Return (x, y) of the center of cell containing provided text 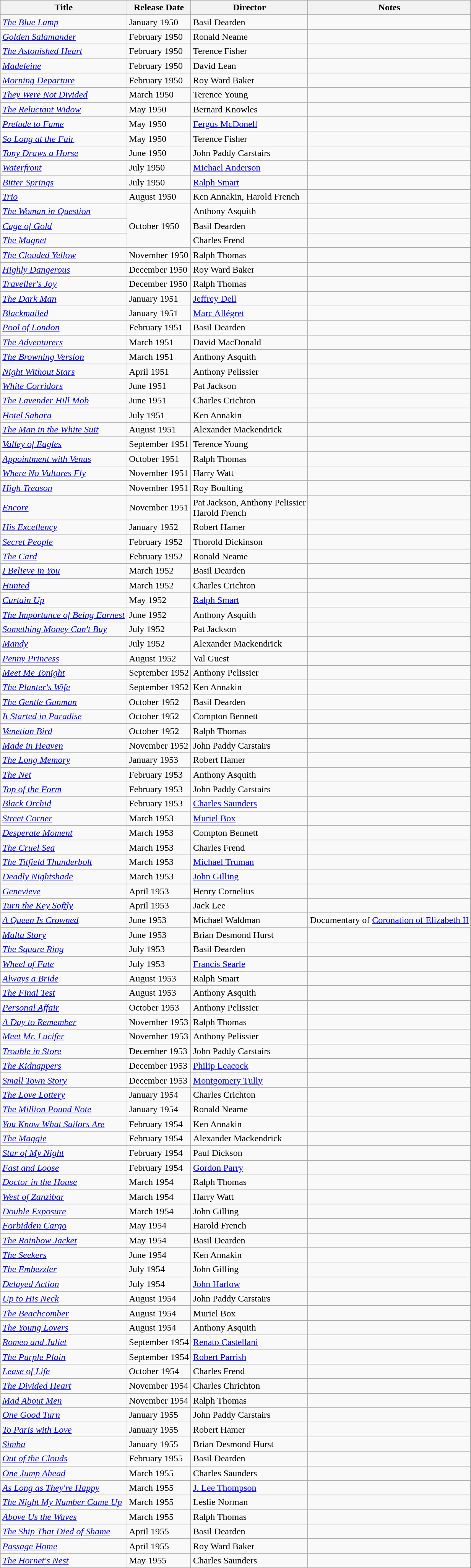
Desperate Moment (63, 833)
Up to His Neck (63, 1298)
June 1952 (159, 614)
July 1951 (159, 415)
Above Us the Waves (63, 1517)
Night Without Stars (63, 371)
August 1950 (159, 197)
Black Orchid (63, 804)
January 1952 (159, 527)
Valley of Eagles (63, 444)
Genevieve (63, 891)
The Reluctant Widow (63, 109)
Made in Heaven (63, 746)
As Long as They're Happy (63, 1488)
The Man in the White Suit (63, 430)
The Embezzler (63, 1269)
The Adventurers (63, 342)
Mandy (63, 643)
The Clouded Yellow (63, 255)
Bitter Springs (63, 182)
It Started in Paradise (63, 717)
October 1953 (159, 1007)
High Treason (63, 488)
A Queen Is Crowned (63, 920)
Henry Cornelius (249, 891)
West of Zanzibar (63, 1197)
David MacDonald (249, 342)
John Harlow (249, 1284)
Venetian Bird (63, 731)
May 1955 (159, 1560)
Simba (63, 1444)
Philip Leacock (249, 1066)
Roy Boulting (249, 488)
Where No Vultures Fly (63, 473)
One Jump Ahead (63, 1473)
Harold French (249, 1226)
The Maggie (63, 1139)
Cage of Gold (63, 226)
Forbidden Cargo (63, 1226)
August 1952 (159, 658)
Michael Truman (249, 862)
Bernard Knowles (249, 109)
Meet Me Tonight (63, 673)
Personal Affair (63, 1007)
Morning Departure (63, 80)
The Blue Lamp (63, 22)
The Night My Number Came Up (63, 1502)
Director (249, 8)
Mad About Men (63, 1401)
Double Exposure (63, 1211)
October 1950 (159, 226)
Tony Draws a Horse (63, 153)
September 1951 (159, 444)
Pool of London (63, 328)
Deadly Nightshade (63, 876)
The Love Lottery (63, 1095)
Something Money Can't Buy (63, 629)
Jeffrey Dell (249, 299)
Lease of Life (63, 1371)
The Kidnappers (63, 1066)
Delayed Action (63, 1284)
Appointment with Venus (63, 459)
The Dark Man (63, 299)
Documentary of Coronation of Elizabeth II (389, 920)
The Ship That Died of Shame (63, 1531)
Madeleine (63, 66)
Thorold Dickinson (249, 542)
January 1953 (159, 760)
J. Lee Thompson (249, 1488)
Trouble in Store (63, 1051)
Star of My Night (63, 1153)
The Purple Plain (63, 1357)
Leslie Norman (249, 1502)
Top of the Form (63, 789)
Renato Castellani (249, 1342)
June 1954 (159, 1255)
Doctor in the House (63, 1182)
Malta Story (63, 935)
The Rainbow Jacket (63, 1240)
Robert Parrish (249, 1357)
March 1950 (159, 95)
Passage Home (63, 1546)
To Paris with Love (63, 1430)
Fergus McDonell (249, 124)
They Were Not Divided (63, 95)
The Beachcomber (63, 1313)
Ken Annakin, Harold French (249, 197)
October 1954 (159, 1371)
Gordon Parry (249, 1168)
The Lavender Hill Mob (63, 400)
Francis Searle (249, 964)
A Day to Remember (63, 1022)
Always a Bride (63, 978)
The Card (63, 556)
Golden Salamander (63, 37)
Curtain Up (63, 600)
Meet Mr. Lucifer (63, 1037)
Highly Dangerous (63, 270)
Val Guest (249, 658)
The Planter's Wife (63, 687)
The Importance of Being Earnest (63, 614)
The Astonished Heart (63, 51)
Blackmailed (63, 313)
August 1951 (159, 430)
Notes (389, 8)
The Net (63, 775)
November 1950 (159, 255)
His Excellency (63, 527)
The Gentle Gunman (63, 702)
David Lean (249, 66)
The Seekers (63, 1255)
The Young Lovers (63, 1328)
One Good Turn (63, 1415)
Michael Anderson (249, 167)
The Long Memory (63, 760)
October 1951 (159, 459)
I Believe in You (63, 571)
Paul Dickson (249, 1153)
The Cruel Sea (63, 847)
The Million Pound Note (63, 1109)
The Titfield Thunderbolt (63, 862)
Title (63, 8)
February 1951 (159, 328)
Small Town Story (63, 1080)
The Magnet (63, 240)
June 1950 (159, 153)
Marc Allégret (249, 313)
Romeo and Juliet (63, 1342)
January 1950 (159, 22)
Waterfront (63, 167)
Encore (63, 508)
Street Corner (63, 818)
Montgomery Tully (249, 1080)
Michael Waldman (249, 920)
Trio (63, 197)
The Woman in Question (63, 211)
You Know What Sailors Are (63, 1124)
Wheel of Fate (63, 964)
Jack Lee (249, 906)
The Square Ring (63, 949)
Hotel Sahara (63, 415)
Prelude to Fame (63, 124)
Turn the Key Softly (63, 906)
Fast and Loose (63, 1168)
Traveller's Joy (63, 284)
February 1955 (159, 1459)
The Hornet's Nest (63, 1560)
November 1952 (159, 746)
Out of the Clouds (63, 1459)
Secret People (63, 542)
Pat Jackson, Anthony Pelissier Harold French (249, 508)
White Corridors (63, 386)
April 1951 (159, 371)
Hunted (63, 585)
May 1952 (159, 600)
Charles Chrichton (249, 1386)
The Browning Version (63, 357)
The Divided Heart (63, 1386)
So Long at the Fair (63, 138)
Release Date (159, 8)
The Final Test (63, 993)
Penny Princess (63, 658)
